Detect which cell encompasses the target text, then output its [X, Y] center coordinate. 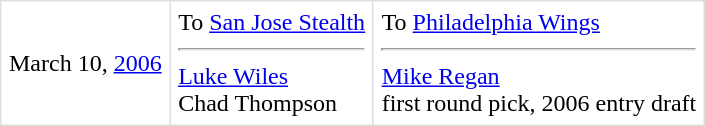
March 10, 2006 [86, 63]
To San Jose Stealth Luke WilesChad Thompson [272, 63]
To Philadelphia Wings Mike Reganfirst round pick, 2006 entry draft [538, 63]
